Extract the [X, Y] coordinate from the center of the cell holding the provided text.  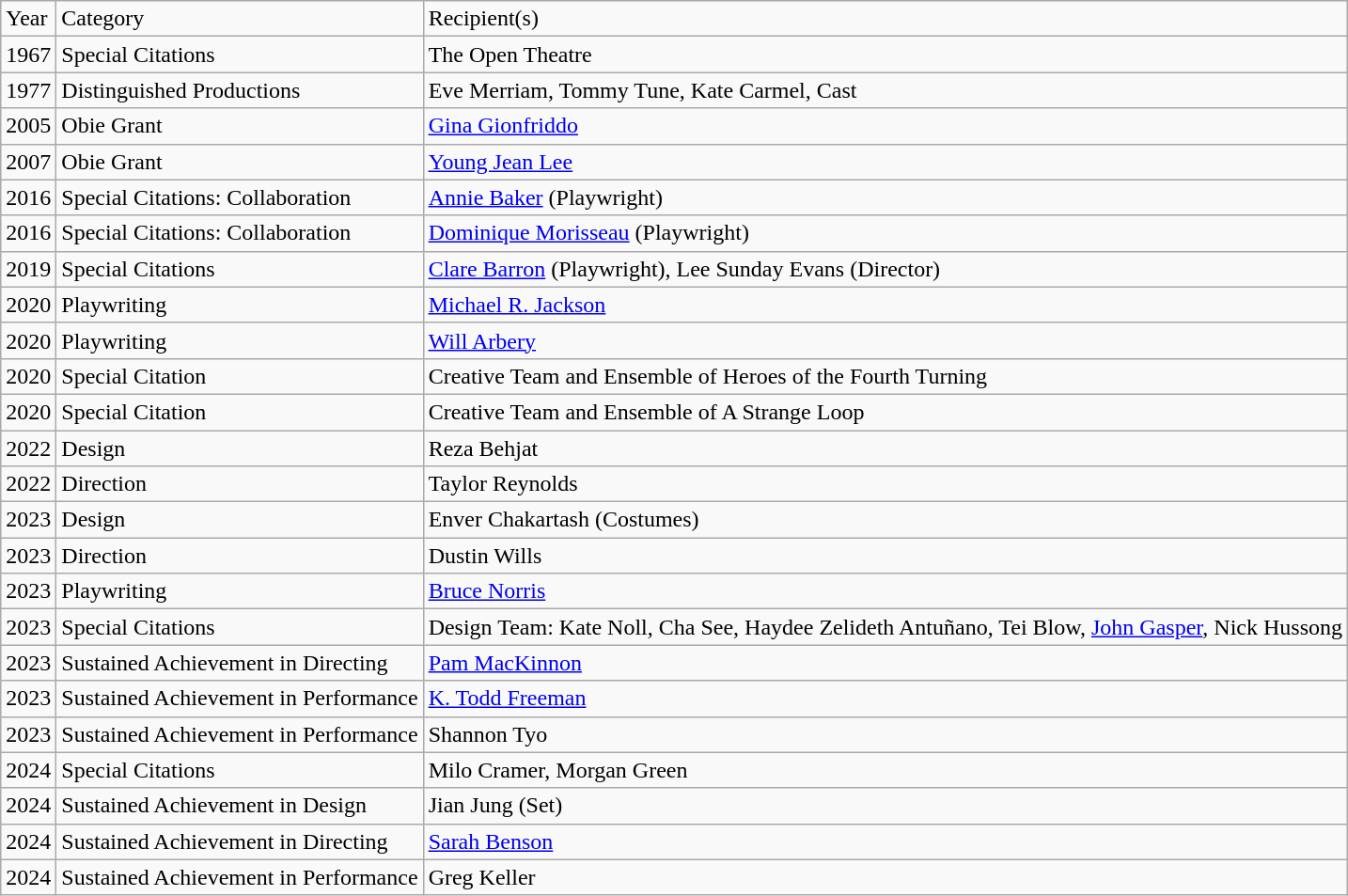
Milo Cramer, Morgan Green [886, 770]
The Open Theatre [886, 55]
Shannon Tyo [886, 734]
1977 [28, 90]
Sustained Achievement in Design [240, 806]
Creative Team and Ensemble of A Strange Loop [886, 412]
2005 [28, 126]
Greg Keller [886, 877]
Sarah Benson [886, 841]
Will Arbery [886, 340]
Michael R. Jackson [886, 305]
K. Todd Freeman [886, 699]
Distinguished Productions [240, 90]
2019 [28, 269]
Creative Team and Ensemble of Heroes of the Fourth Turning [886, 376]
Category [240, 19]
Year [28, 19]
Clare Barron (Playwright), Lee Sunday Evans (Director) [886, 269]
Dustin Wills [886, 556]
1967 [28, 55]
Taylor Reynolds [886, 484]
Young Jean Lee [886, 162]
Reza Behjat [886, 448]
Dominique Morisseau (Playwright) [886, 233]
Recipient(s) [886, 19]
Bruce Norris [886, 591]
Jian Jung (Set) [886, 806]
Enver Chakartash (Costumes) [886, 520]
Pam MacKinnon [886, 663]
Gina Gionfriddo [886, 126]
2007 [28, 162]
Eve Merriam, Tommy Tune, Kate Carmel, Cast [886, 90]
Annie Baker (Playwright) [886, 197]
Design Team: Kate Noll, Cha See, Haydee Zelideth Antuñano, Tei Blow, John Gasper, Nick Hussong [886, 627]
